Return (X, Y) of the center of cell containing provided text 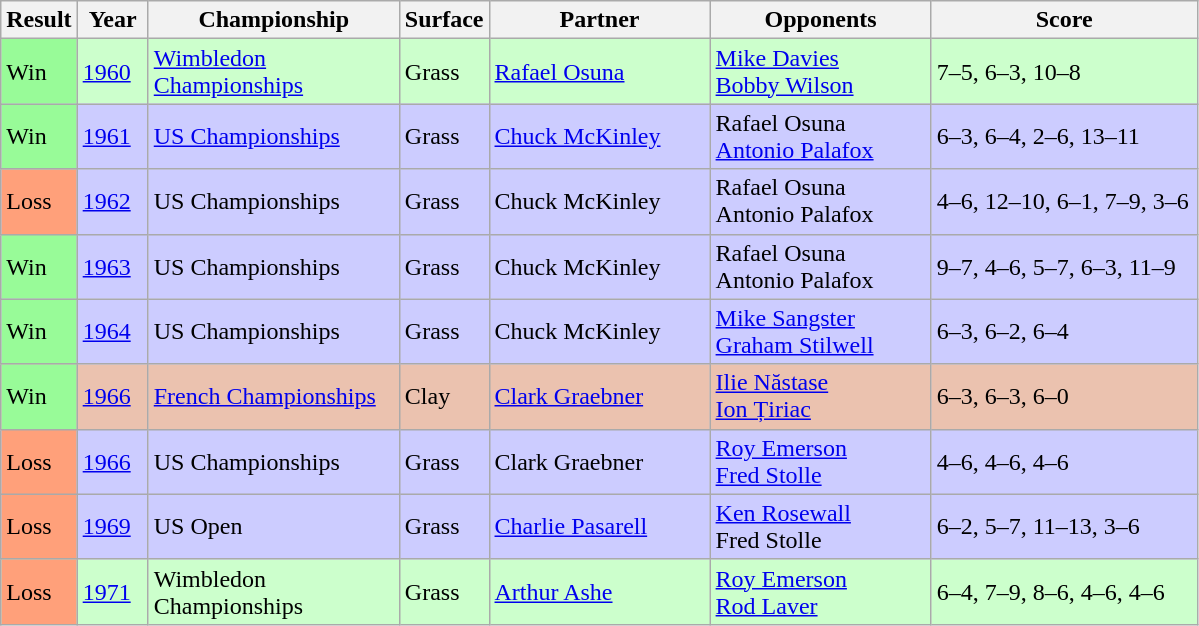
1961 (112, 136)
1960 (112, 72)
7–5, 6–3, 10–8 (1064, 72)
9–7, 4–6, 5–7, 6–3, 11–9 (1064, 266)
Championship (274, 20)
4–6, 4–6, 4–6 (1064, 462)
Mike Sangster Graham Stilwell (820, 332)
6–3, 6–4, 2–6, 13–11 (1064, 136)
Rafael Osuna (600, 72)
Ken Rosewall Fred Stolle (820, 526)
US Open (274, 526)
4–6, 12–10, 6–1, 7–9, 3–6 (1064, 202)
Clay (444, 396)
Arthur Ashe (600, 592)
Score (1064, 20)
Charlie Pasarell (600, 526)
6–3, 6–2, 6–4 (1064, 332)
Ilie Năstase Ion Țiriac (820, 396)
1963 (112, 266)
Opponents (820, 20)
6–4, 7–9, 8–6, 4–6, 4–6 (1064, 592)
Result (39, 20)
Surface (444, 20)
6–2, 5–7, 11–13, 3–6 (1064, 526)
1971 (112, 592)
6–3, 6–3, 6–0 (1064, 396)
Roy Emerson Rod Laver (820, 592)
1962 (112, 202)
Year (112, 20)
1969 (112, 526)
Partner (600, 20)
1964 (112, 332)
Mike Davies Bobby Wilson (820, 72)
French Championships (274, 396)
Roy Emerson Fred Stolle (820, 462)
